Search for the cell housing the specified text and yield its [x, y] center coordinate. 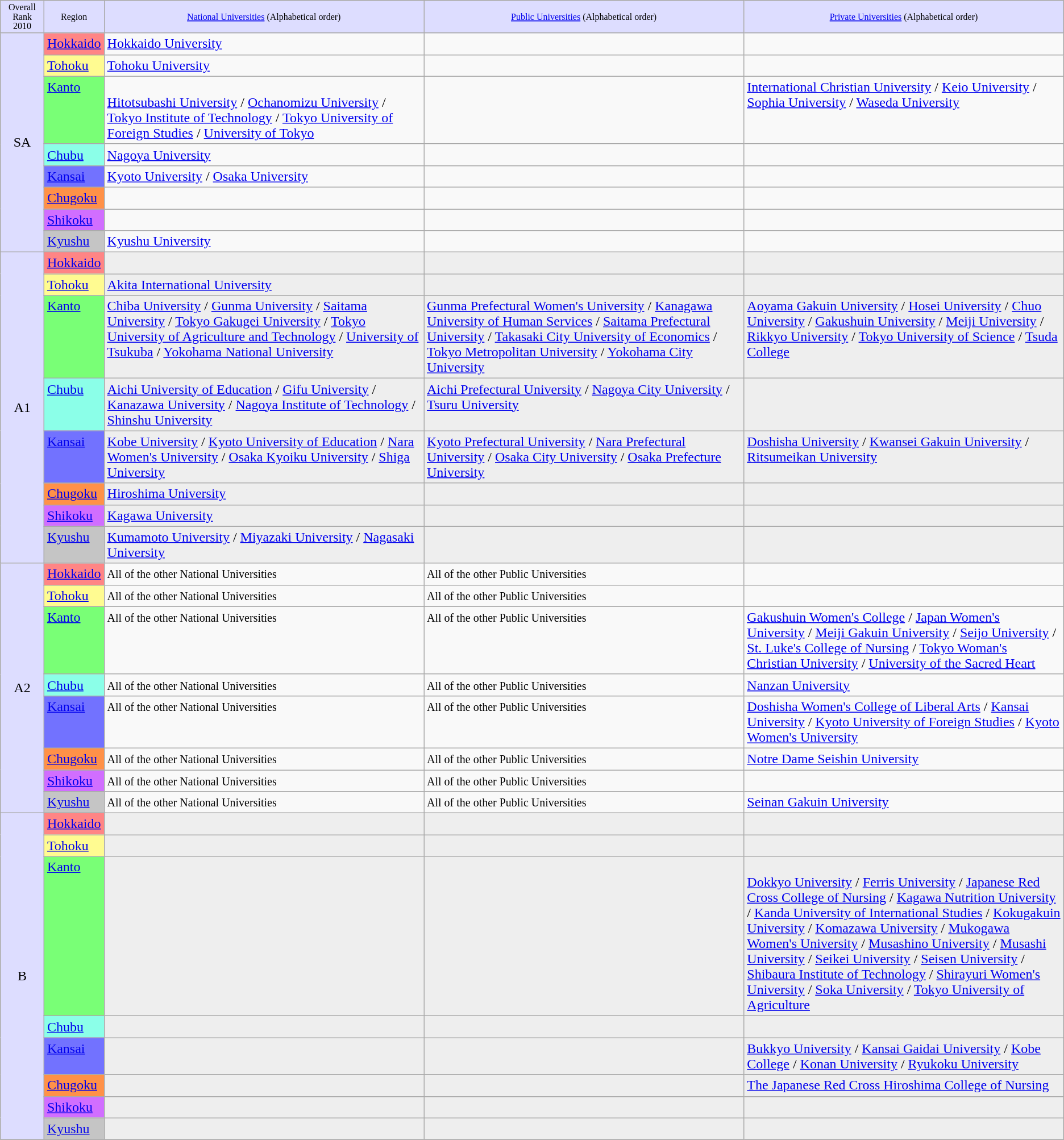
Tohoku University [264, 65]
Doshisha University / Kwansei Gakuin University / Ritsumeikan University [904, 457]
Kumamoto University / Miyazaki University / Nagasaki University [264, 544]
Public Universities (Alphabetical order) [584, 17]
Hokkaido University [264, 44]
Nanzan University [904, 685]
Akita International University [264, 285]
Overall Rank 2010 [23, 17]
Kyoto Prefectural University / Nara Prefectural University / Osaka City University / Osaka Prefecture University [584, 457]
Kagawa University [264, 515]
Private Universities (Alphabetical order) [904, 17]
Nagoya University [264, 155]
Notre Dame Seishin University [904, 759]
Seinan Gakuin University [904, 802]
Bukkyo University / Kansai Gaidai University / Kobe College / Konan University / Ryukoku University [904, 1056]
Kyushu University [264, 242]
Kyoto University / Osaka University [264, 176]
National Universities (Alphabetical order) [264, 17]
A1 [23, 408]
B [23, 976]
Kobe University / Kyoto University of Education / Nara Women's University / Osaka Kyoiku University / Shiga University [264, 457]
Aichi Prefectural University / Nagoya City University / Tsuru University [584, 405]
Region [74, 17]
International Christian University / Keio University / Sophia University / Waseda University [904, 110]
SA [23, 143]
Aichi University of Education / Gifu University / Kanazawa University / Nagoya Institute of Technology / Shinshu University [264, 405]
Hitotsubashi University / Ochanomizu University / Tokyo Institute of Technology / Tokyo University of Foreign Studies / University of Tokyo [264, 110]
A2 [23, 688]
Hiroshima University [264, 494]
Doshisha Women's College of Liberal Arts / Kansai University / Kyoto University of Foreign Studies / Kyoto Women's University [904, 722]
The Japanese Red Cross Hiroshima College of Nursing [904, 1085]
